Provide the [x, y] coordinate of the cell's center where the given text is located.  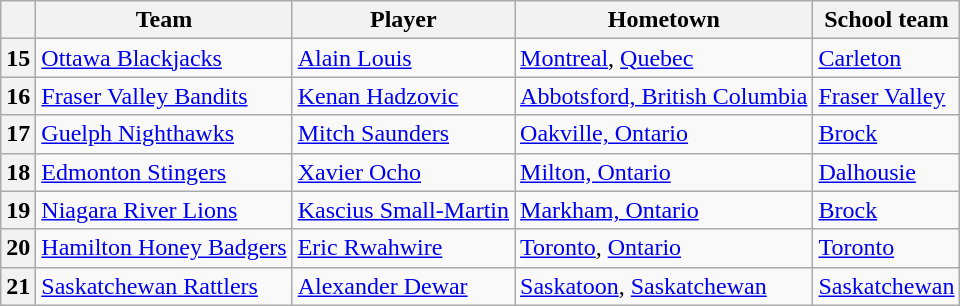
Markham, Ontario [664, 210]
Dalhousie [886, 172]
18 [18, 172]
21 [18, 286]
Guelph Nighthawks [164, 134]
Montreal, Quebec [664, 58]
Fraser Valley [886, 96]
Toronto, Ontario [664, 248]
Alexander Dewar [403, 286]
Kenan Hadzovic [403, 96]
Fraser Valley Bandits [164, 96]
Toronto [886, 248]
School team [886, 20]
Saskatoon, Saskatchewan [664, 286]
Oakville, Ontario [664, 134]
Eric Rwahwire [403, 248]
Alain Louis [403, 58]
Abbotsford, British Columbia [664, 96]
Edmonton Stingers [164, 172]
Hamilton Honey Badgers [164, 248]
Saskatchewan [886, 286]
Kascius Small-Martin [403, 210]
Milton, Ontario [664, 172]
19 [18, 210]
Mitch Saunders [403, 134]
Xavier Ocho [403, 172]
Ottawa Blackjacks [164, 58]
16 [18, 96]
20 [18, 248]
17 [18, 134]
Niagara River Lions [164, 210]
Hometown [664, 20]
Player [403, 20]
15 [18, 58]
Team [164, 20]
Saskatchewan Rattlers [164, 286]
Carleton [886, 58]
